Determine the (X, Y) coordinate at the center of the cell enclosing the given text.  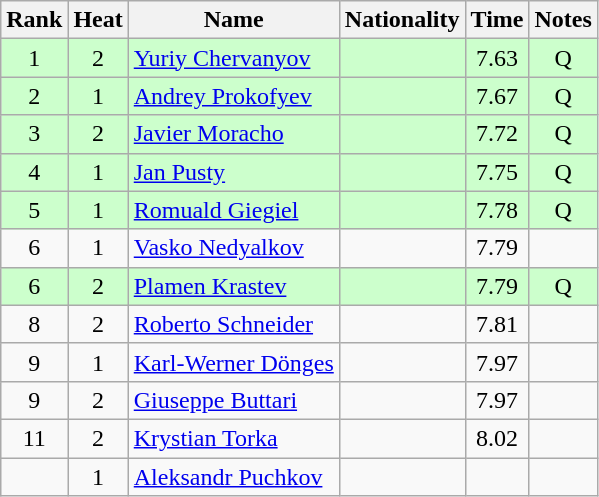
Plamen Krastev (234, 286)
4 (34, 172)
7.63 (497, 58)
7.78 (497, 210)
7.67 (497, 96)
Nationality (402, 20)
7.75 (497, 172)
Notes (563, 20)
8.02 (497, 438)
Romuald Giegiel (234, 210)
Jan Pusty (234, 172)
Time (497, 20)
Yuriy Chervanyov (234, 58)
8 (34, 324)
Vasko Nedyalkov (234, 248)
Heat (98, 20)
7.81 (497, 324)
Rank (34, 20)
Karl-Werner Dönges (234, 362)
11 (34, 438)
3 (34, 134)
Javier Moracho (234, 134)
5 (34, 210)
Roberto Schneider (234, 324)
Giuseppe Buttari (234, 400)
Aleksandr Puchkov (234, 477)
7.72 (497, 134)
Andrey Prokofyev (234, 96)
Krystian Torka (234, 438)
Name (234, 20)
